For the text-containing cell, return its midpoint in [X, Y] coordinate format. 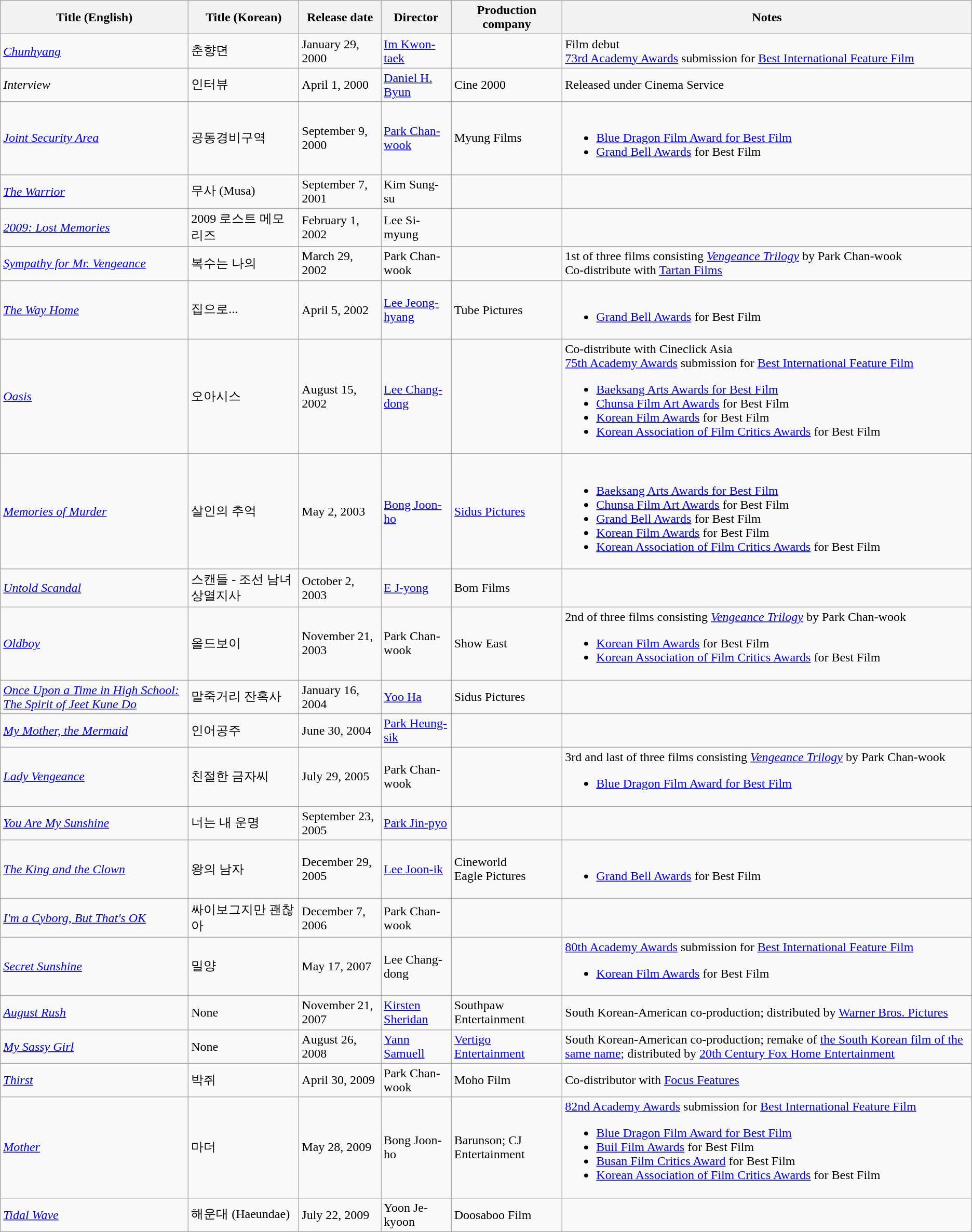
July 29, 2005 [340, 777]
Film debut73rd Academy Awards submission for Best International Feature Film [767, 51]
Park Jin-pyo [416, 823]
Title (English) [95, 18]
Park Heung-sik [416, 731]
Joint Security Area [95, 138]
3rd and last of three films consisting Vengeance Trilogy by Park Chan-wookBlue Dragon Film Award for Best Film [767, 777]
October 2, 2003 [340, 588]
Secret Sunshine [95, 967]
My Sassy Girl [95, 1047]
August 26, 2008 [340, 1047]
올드보이 [244, 643]
April 1, 2000 [340, 85]
해운대 (Haeundae) [244, 1215]
E J-yong [416, 588]
Cine 2000 [507, 85]
너는 내 운명 [244, 823]
Kim Sung-su [416, 191]
You Are My Sunshine [95, 823]
Notes [767, 18]
September 23, 2005 [340, 823]
Untold Scandal [95, 588]
Once Upon a Time in High School: The Spirit of Jeet Kune Do [95, 697]
80th Academy Awards submission for Best International Feature FilmKorean Film Awards for Best Film [767, 967]
친절한 금자씨 [244, 777]
오아시스 [244, 397]
Yoo Ha [416, 697]
마더 [244, 1147]
인어공주 [244, 731]
December 7, 2006 [340, 918]
March 29, 2002 [340, 264]
복수는 나의 [244, 264]
April 5, 2002 [340, 309]
Moho Film [507, 1080]
January 29, 2000 [340, 51]
May 2, 2003 [340, 511]
Doosaboo Film [507, 1215]
Lee Si-myung [416, 227]
July 22, 2009 [340, 1215]
Interview [95, 85]
Production company [507, 18]
I'm a Cyborg, But That's OK [95, 918]
Southpaw Entertainment [507, 1012]
집으로... [244, 309]
South Korean-American co-production; remake of the South Korean film of the same name; distributed by 20th Century Fox Home Entertainment [767, 1047]
박쥐 [244, 1080]
Tube Pictures [507, 309]
공동경비구역 [244, 138]
May 17, 2007 [340, 967]
August 15, 2002 [340, 397]
Lee Joon-ik [416, 869]
왕의 남자 [244, 869]
Sympathy for Mr. Vengeance [95, 264]
살인의 추억 [244, 511]
February 1, 2002 [340, 227]
Daniel H. Byun [416, 85]
Released under Cinema Service [767, 85]
CineworldEagle Pictures [507, 869]
Oasis [95, 397]
June 30, 2004 [340, 731]
December 29, 2005 [340, 869]
Mother [95, 1147]
Chunhyang [95, 51]
1st of three films consisting Vengeance Trilogy by Park Chan-wookCo-distribute with Tartan Films [767, 264]
Release date [340, 18]
무사 (Musa) [244, 191]
April 30, 2009 [340, 1080]
Bom Films [507, 588]
Director [416, 18]
Title (Korean) [244, 18]
The King and the Clown [95, 869]
춘향뎐 [244, 51]
My Mother, the Mermaid [95, 731]
싸이보그지만 괜찮아 [244, 918]
September 7, 2001 [340, 191]
Yann Samuell [416, 1047]
밀양 [244, 967]
Thirst [95, 1080]
2009 로스트 메모리즈 [244, 227]
Kirsten Sheridan [416, 1012]
Memories of Murder [95, 511]
South Korean-American co-production; distributed by Warner Bros. Pictures [767, 1012]
2009: Lost Memories [95, 227]
Barunson; CJ Entertainment [507, 1147]
스캔들 - 조선 남녀 상열지사 [244, 588]
The Warrior [95, 191]
Oldboy [95, 643]
Myung Films [507, 138]
Vertigo Entertainment [507, 1047]
인터뷰 [244, 85]
말죽거리 잔혹사 [244, 697]
September 9, 2000 [340, 138]
November 21, 2007 [340, 1012]
May 28, 2009 [340, 1147]
Blue Dragon Film Award for Best FilmGrand Bell Awards for Best Film [767, 138]
Yoon Je-kyoon [416, 1215]
Show East [507, 643]
January 16, 2004 [340, 697]
November 21, 2003 [340, 643]
Im Kwon-taek [416, 51]
August Rush [95, 1012]
Lady Vengeance [95, 777]
Co-distributor with Focus Features [767, 1080]
Lee Jeong-hyang [416, 309]
Tidal Wave [95, 1215]
The Way Home [95, 309]
